Capture the cell that displays the provided text and extract its [x, y] central coordinate. 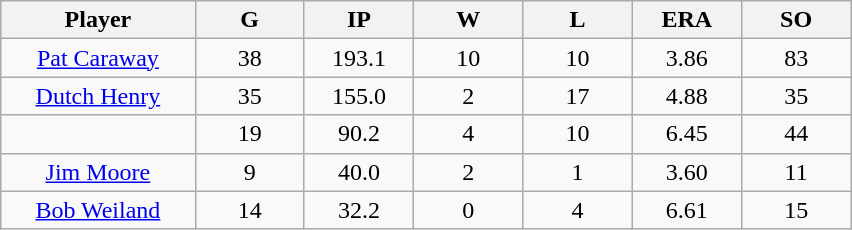
IP [358, 20]
19 [250, 134]
6.45 [686, 134]
W [468, 20]
14 [250, 210]
11 [796, 172]
4.88 [686, 96]
155.0 [358, 96]
44 [796, 134]
Bob Weiland [98, 210]
ERA [686, 20]
Player [98, 20]
0 [468, 210]
38 [250, 58]
L [578, 20]
83 [796, 58]
Dutch Henry [98, 96]
90.2 [358, 134]
32.2 [358, 210]
SO [796, 20]
9 [250, 172]
Pat Caraway [98, 58]
3.60 [686, 172]
Jim Moore [98, 172]
6.61 [686, 210]
G [250, 20]
193.1 [358, 58]
40.0 [358, 172]
15 [796, 210]
17 [578, 96]
3.86 [686, 58]
1 [578, 172]
